Identify which cell holds the provided text, then report its (X, Y) central coordinate. 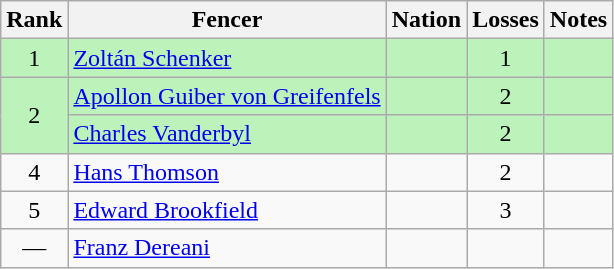
Rank (34, 20)
Fencer (227, 20)
Edward Brookfield (227, 210)
Hans Thomson (227, 172)
Nation (426, 20)
5 (34, 210)
Zoltán Schenker (227, 58)
4 (34, 172)
Apollon Guiber von Greifenfels (227, 96)
Losses (506, 20)
— (34, 248)
Charles Vanderbyl (227, 134)
Notes (578, 20)
Franz Dereani (227, 248)
3 (506, 210)
